Extract the [x, y] coordinate from the center of the cell holding the provided text.  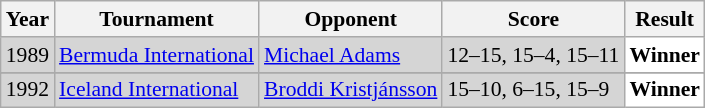
Score [533, 19]
15–10, 6–15, 15–9 [533, 90]
Opponent [350, 19]
Bermuda International [156, 55]
Michael Adams [350, 55]
Year [28, 19]
Broddi Kristjánsson [350, 90]
12–15, 15–4, 15–11 [533, 55]
1989 [28, 55]
Iceland International [156, 90]
1992 [28, 90]
Tournament [156, 19]
Result [664, 19]
